Return the [X, Y] coordinate for the center point of the cell that contains the specified text.  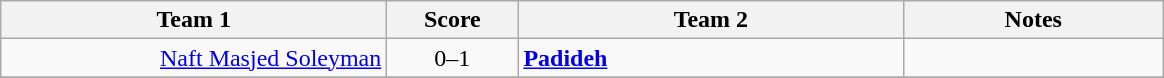
Team 2 [711, 20]
Team 1 [194, 20]
0–1 [452, 58]
Naft Masjed Soleyman [194, 58]
Padideh [711, 58]
Notes [1034, 20]
Score [452, 20]
